Locate the cell with the specified text and output its [X, Y] center coordinate. 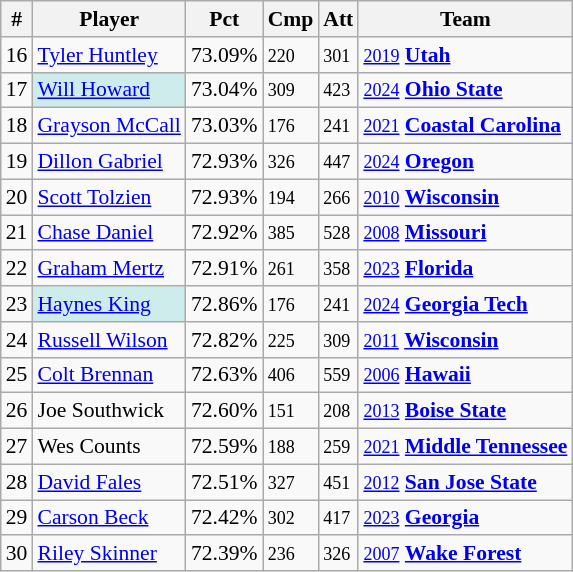
447 [338, 162]
2024 Oregon [465, 162]
72.39% [224, 554]
188 [291, 447]
2023 Georgia [465, 518]
327 [291, 482]
225 [291, 340]
236 [291, 554]
301 [338, 55]
2024 Ohio State [465, 90]
2010 Wisconsin [465, 197]
261 [291, 269]
Dillon Gabriel [108, 162]
73.09% [224, 55]
72.60% [224, 411]
194 [291, 197]
23 [17, 304]
2021 Coastal Carolina [465, 126]
2021 Middle Tennessee [465, 447]
17 [17, 90]
451 [338, 482]
Att [338, 19]
2012 San Jose State [465, 482]
Team [465, 19]
Will Howard [108, 90]
20 [17, 197]
Scott Tolzien [108, 197]
559 [338, 375]
2006 Hawaii [465, 375]
266 [338, 197]
417 [338, 518]
220 [291, 55]
Cmp [291, 19]
Pct [224, 19]
72.59% [224, 447]
Joe Southwick [108, 411]
Graham Mertz [108, 269]
Russell Wilson [108, 340]
151 [291, 411]
208 [338, 411]
2013 Boise State [465, 411]
406 [291, 375]
302 [291, 518]
72.82% [224, 340]
24 [17, 340]
Carson Beck [108, 518]
2007 Wake Forest [465, 554]
25 [17, 375]
385 [291, 233]
259 [338, 447]
528 [338, 233]
2024 Georgia Tech [465, 304]
2019 Utah [465, 55]
27 [17, 447]
72.42% [224, 518]
Wes Counts [108, 447]
Player [108, 19]
# [17, 19]
18 [17, 126]
Colt Brennan [108, 375]
26 [17, 411]
28 [17, 482]
73.04% [224, 90]
73.03% [224, 126]
72.91% [224, 269]
Riley Skinner [108, 554]
21 [17, 233]
72.92% [224, 233]
2023 Florida [465, 269]
Grayson McCall [108, 126]
David Fales [108, 482]
72.86% [224, 304]
2011 Wisconsin [465, 340]
30 [17, 554]
Tyler Huntley [108, 55]
19 [17, 162]
29 [17, 518]
72.63% [224, 375]
22 [17, 269]
Haynes King [108, 304]
72.51% [224, 482]
2008 Missouri [465, 233]
Chase Daniel [108, 233]
16 [17, 55]
358 [338, 269]
423 [338, 90]
